Detect which cell encompasses the target text, then output its [X, Y] center coordinate. 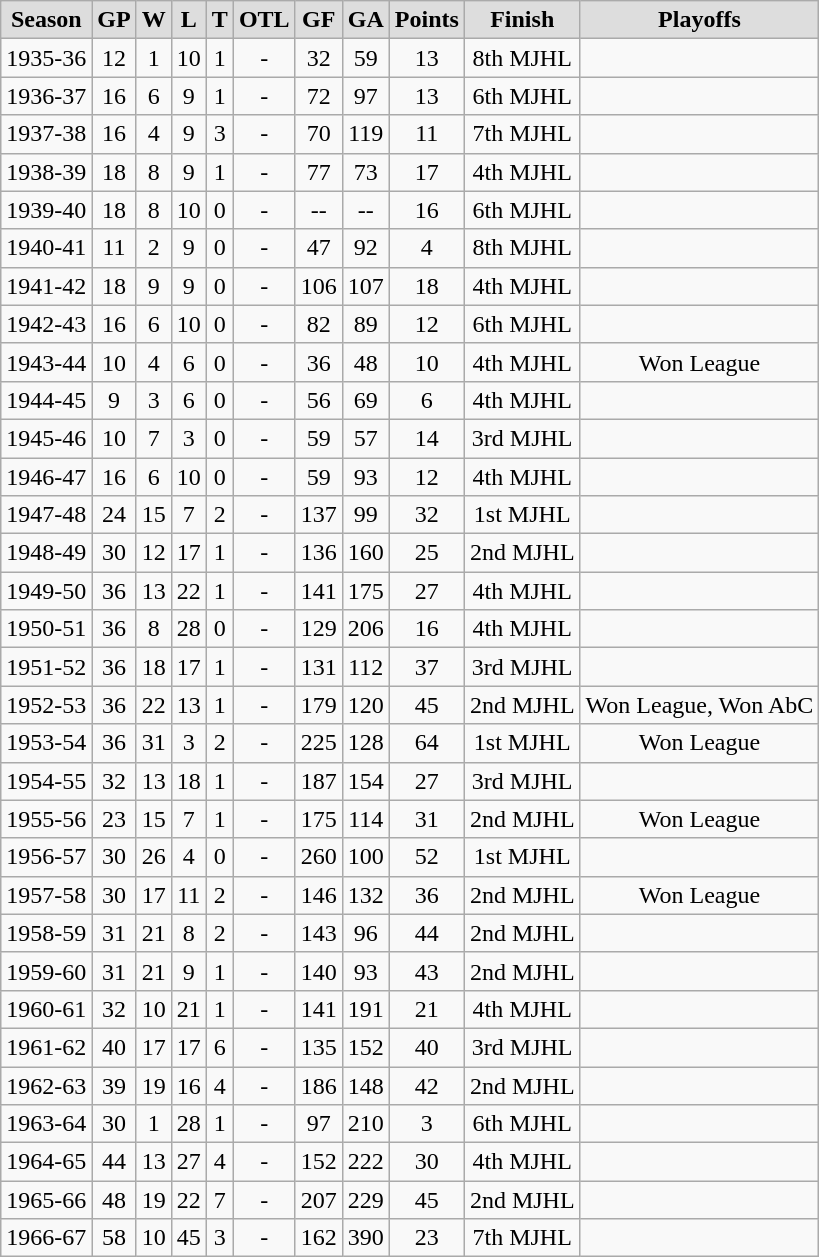
1958-59 [46, 933]
1952-53 [46, 705]
229 [366, 1200]
207 [318, 1200]
143 [318, 933]
129 [318, 629]
136 [318, 553]
119 [366, 134]
58 [114, 1238]
OTL [264, 20]
14 [426, 438]
1938-39 [46, 172]
1939-40 [46, 210]
1956-57 [46, 857]
42 [426, 1085]
148 [366, 1085]
1955-56 [46, 819]
56 [318, 400]
GA [366, 20]
GP [114, 20]
128 [366, 743]
120 [366, 705]
191 [366, 1009]
106 [318, 286]
Points [426, 20]
135 [318, 1047]
1963-64 [46, 1124]
39 [114, 1085]
1957-58 [46, 895]
154 [366, 781]
99 [366, 515]
210 [366, 1124]
107 [366, 286]
1962-63 [46, 1085]
92 [366, 248]
260 [318, 857]
1949-50 [46, 591]
179 [318, 705]
146 [318, 895]
69 [366, 400]
1954-55 [46, 781]
L [188, 20]
1947-48 [46, 515]
77 [318, 172]
112 [366, 667]
Playoffs [700, 20]
1959-60 [46, 971]
1941-42 [46, 286]
52 [426, 857]
225 [318, 743]
Finish [522, 20]
1940-41 [46, 248]
1942-43 [46, 324]
187 [318, 781]
1964-65 [46, 1162]
Won League, Won AbC [700, 705]
GF [318, 20]
114 [366, 819]
390 [366, 1238]
70 [318, 134]
206 [366, 629]
100 [366, 857]
140 [318, 971]
1951-52 [46, 667]
W [154, 20]
1936-37 [46, 96]
57 [366, 438]
1943-44 [46, 362]
72 [318, 96]
25 [426, 553]
37 [426, 667]
1950-51 [46, 629]
160 [366, 553]
131 [318, 667]
Season [46, 20]
47 [318, 248]
1966-67 [46, 1238]
137 [318, 515]
132 [366, 895]
1944-45 [46, 400]
1965-66 [46, 1200]
73 [366, 172]
1945-46 [46, 438]
96 [366, 933]
1961-62 [46, 1047]
1946-47 [46, 477]
89 [366, 324]
162 [318, 1238]
82 [318, 324]
1948-49 [46, 553]
222 [366, 1162]
64 [426, 743]
26 [154, 857]
T [220, 20]
1935-36 [46, 58]
1937-38 [46, 134]
186 [318, 1085]
1953-54 [46, 743]
24 [114, 515]
43 [426, 971]
1960-61 [46, 1009]
